Output the [X, Y] coordinate of the center of the cell containing the given text.  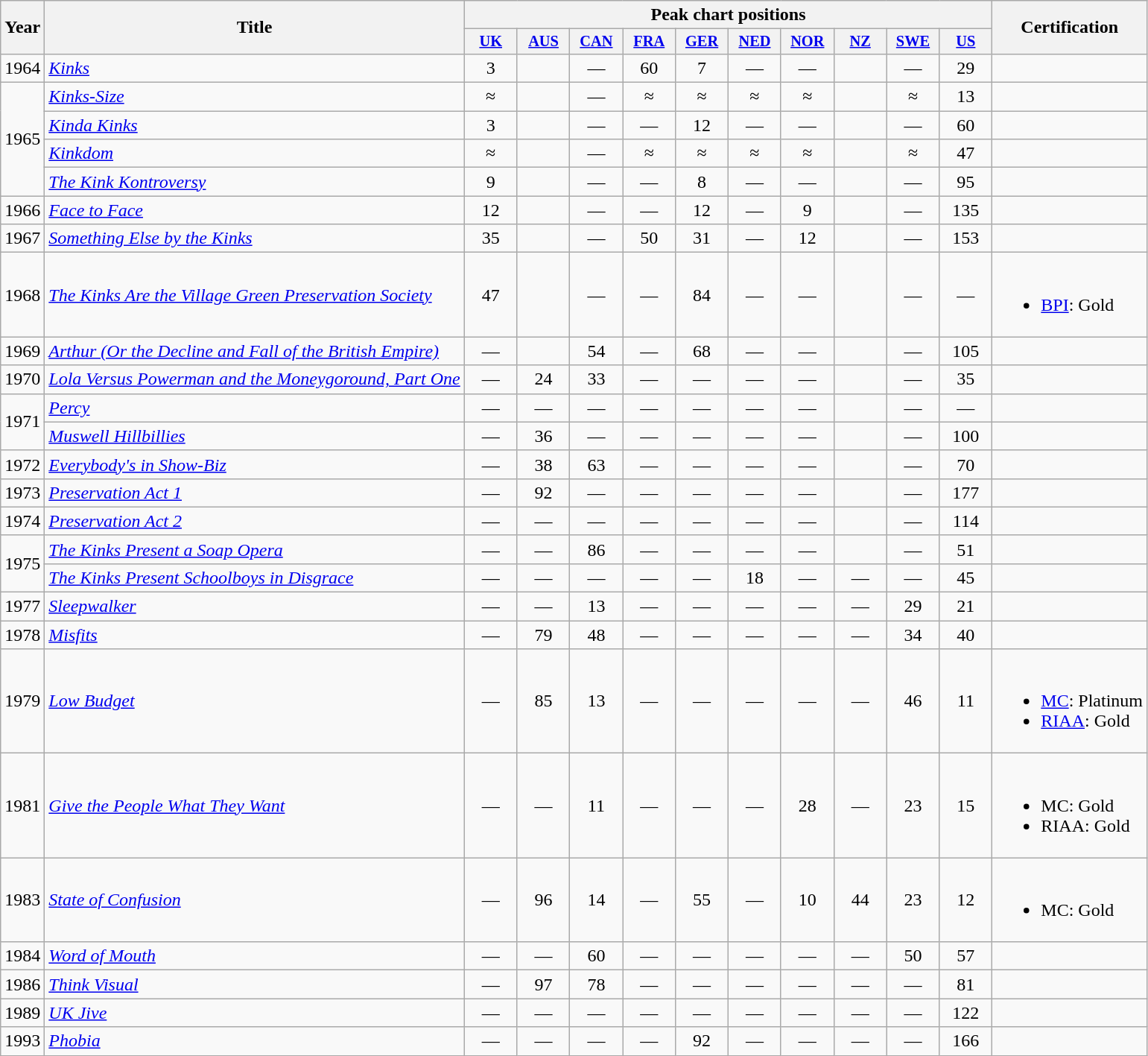
14 [596, 900]
1977 [22, 607]
1993 [22, 1041]
Word of Mouth [255, 956]
Kinda Kinks [255, 125]
1966 [22, 210]
1969 [22, 351]
Misfits [255, 635]
Peak chart positions [729, 15]
84 [702, 295]
38 [544, 464]
Give the People What They Want [255, 806]
The Kinks Are the Village Green Preservation Society [255, 295]
40 [965, 635]
NED [755, 42]
24 [544, 379]
18 [755, 578]
33 [596, 379]
68 [702, 351]
70 [965, 464]
FRA [650, 42]
Face to Face [255, 210]
63 [596, 464]
1983 [22, 900]
96 [544, 900]
Muswell Hillbillies [255, 436]
79 [544, 635]
Something Else by the Kinks [255, 238]
15 [965, 806]
100 [965, 436]
State of Confusion [255, 900]
122 [965, 1013]
1978 [22, 635]
45 [965, 578]
AUS [544, 42]
Think Visual [255, 984]
105 [965, 351]
57 [965, 956]
Preservation Act 1 [255, 493]
54 [596, 351]
Kinks-Size [255, 97]
10 [808, 900]
1989 [22, 1013]
86 [596, 549]
Certification [1070, 28]
1972 [22, 464]
Low Budget [255, 701]
MC: Gold [1070, 900]
NOR [808, 42]
177 [965, 493]
1981 [22, 806]
NZ [860, 42]
Preservation Act 2 [255, 521]
1975 [22, 563]
Percy [255, 408]
135 [965, 210]
48 [596, 635]
Sleepwalker [255, 607]
1965 [22, 139]
MC: GoldRIAA: Gold [1070, 806]
Everybody's in Show-Biz [255, 464]
1964 [22, 68]
1973 [22, 493]
85 [544, 701]
GER [702, 42]
7 [702, 68]
1971 [22, 422]
1967 [22, 238]
153 [965, 238]
78 [596, 984]
The Kinks Present Schoolboys in Disgrace [255, 578]
166 [965, 1041]
44 [860, 900]
1986 [22, 984]
51 [965, 549]
Arthur (Or the Decline and Fall of the British Empire) [255, 351]
1979 [22, 701]
Title [255, 28]
Phobia [255, 1041]
Kinkdom [255, 154]
95 [965, 182]
Kinks [255, 68]
21 [965, 607]
The Kinks Present a Soap Opera [255, 549]
Year [22, 28]
1974 [22, 521]
BPI: Gold [1070, 295]
UK [490, 42]
28 [808, 806]
97 [544, 984]
55 [702, 900]
8 [702, 182]
UK Jive [255, 1013]
46 [913, 701]
US [965, 42]
1984 [22, 956]
1970 [22, 379]
36 [544, 436]
34 [913, 635]
1968 [22, 295]
SWE [913, 42]
31 [702, 238]
81 [965, 984]
CAN [596, 42]
The Kink Kontroversy [255, 182]
114 [965, 521]
MC: PlatinumRIAA: Gold [1070, 701]
Lola Versus Powerman and the Moneygoround, Part One [255, 379]
